Return the (X, Y) coordinate for the center point of the cell that contains the specified text.  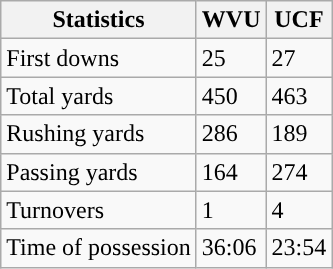
First downs (99, 58)
Passing yards (99, 172)
450 (231, 96)
286 (231, 134)
27 (299, 58)
WVU (231, 20)
Total yards (99, 96)
25 (231, 58)
1 (231, 210)
UCF (299, 20)
23:54 (299, 248)
4 (299, 210)
Turnovers (99, 210)
463 (299, 96)
Rushing yards (99, 134)
274 (299, 172)
Time of possession (99, 248)
Statistics (99, 20)
164 (231, 172)
36:06 (231, 248)
189 (299, 134)
